From the cell containing the given text, extract its center point as (X, Y) coordinate. 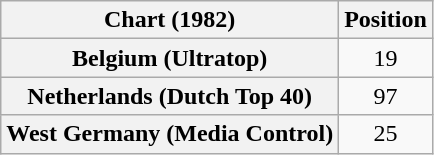
19 (386, 58)
Belgium (Ultratop) (170, 58)
97 (386, 96)
Position (386, 20)
West Germany (Media Control) (170, 134)
25 (386, 134)
Chart (1982) (170, 20)
Netherlands (Dutch Top 40) (170, 96)
